Provide the (X, Y) coordinate of the cell's center where the given text is located.  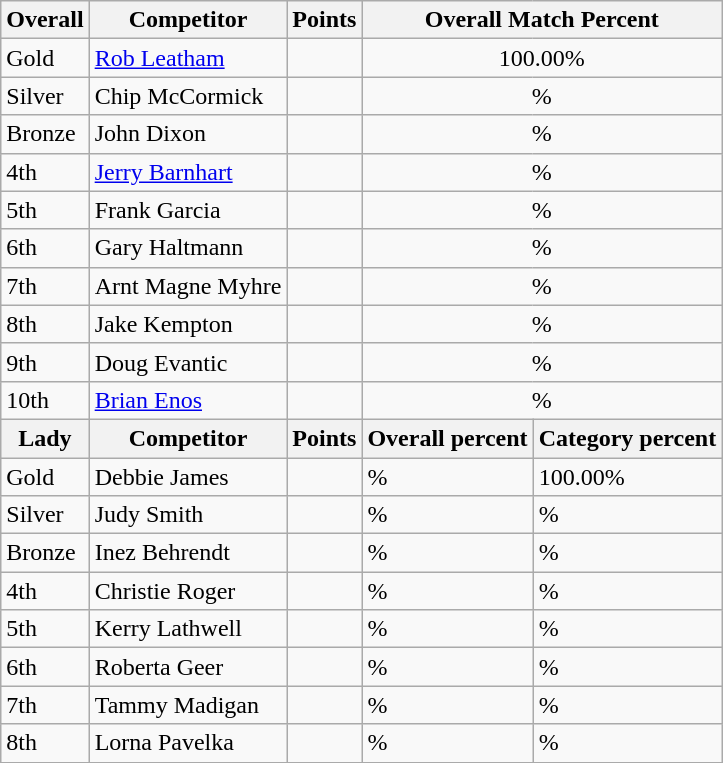
Overall (45, 20)
Category percent (628, 438)
John Dixon (188, 134)
Christie Roger (188, 591)
Frank Garcia (188, 210)
Brian Enos (188, 400)
Arnt Magne Myhre (188, 286)
Roberta Geer (188, 667)
9th (45, 362)
10th (45, 400)
Rob Leatham (188, 58)
Lady (45, 438)
Inez Behrendt (188, 553)
Jerry Barnhart (188, 172)
Chip McCormick (188, 96)
Kerry Lathwell (188, 629)
Overall percent (448, 438)
Doug Evantic (188, 362)
Debbie James (188, 477)
Jake Kempton (188, 324)
Tammy Madigan (188, 705)
Judy Smith (188, 515)
Lorna Pavelka (188, 743)
Gary Haltmann (188, 248)
Overall Match Percent (542, 20)
